Detect which cell encompasses the target text, then output its [x, y] center coordinate. 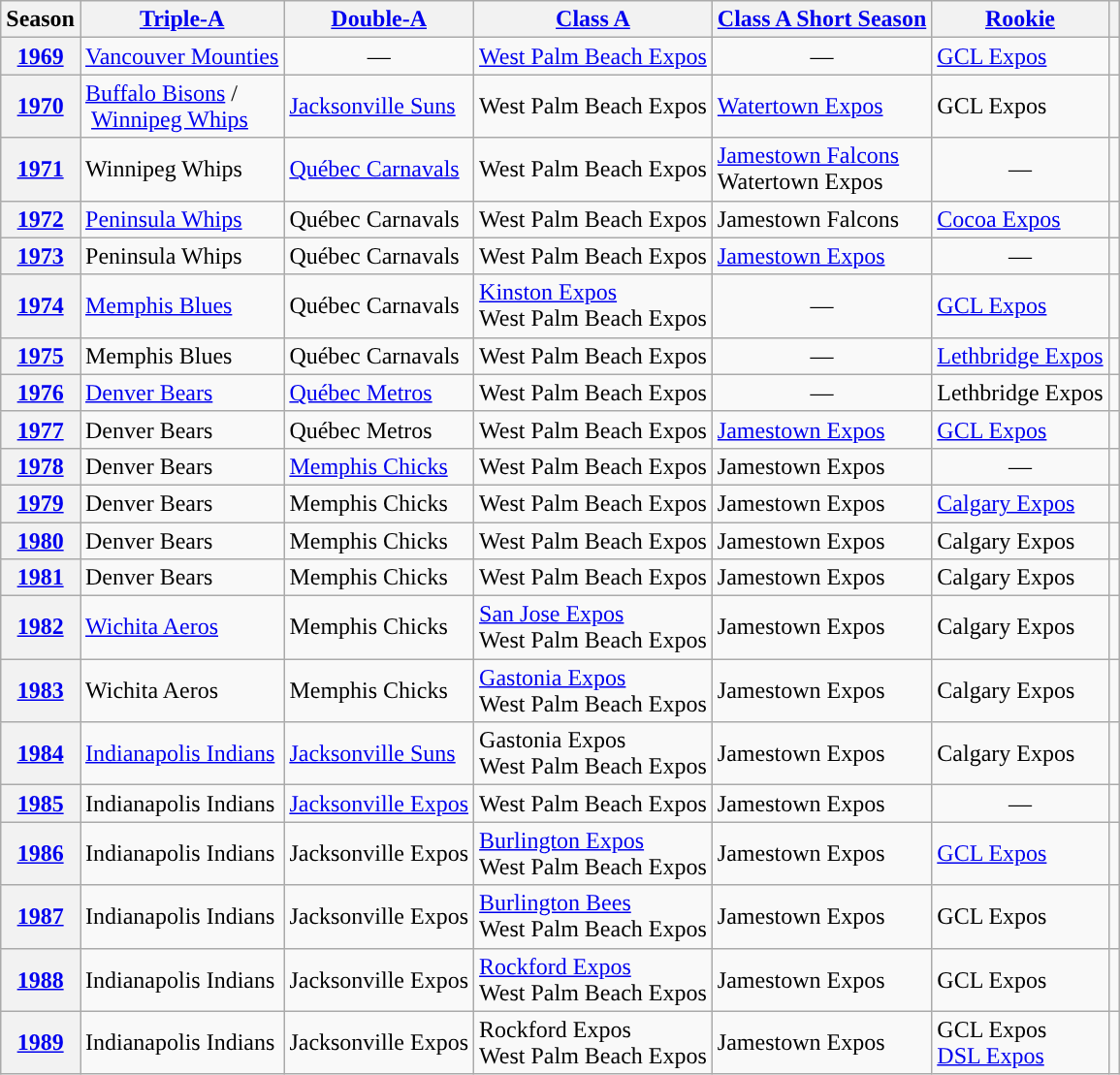
1989 [41, 1043]
Kinston ExposWest Palm Beach Expos [593, 306]
1978 [41, 466]
1976 [41, 393]
1988 [41, 979]
1975 [41, 356]
1974 [41, 306]
Watertown Expos [821, 107]
1970 [41, 107]
1984 [41, 754]
1973 [41, 256]
1977 [41, 429]
Cocoa Expos [1020, 219]
1987 [41, 917]
1981 [41, 578]
Buffalo Bisons / Winnipeg Whips [181, 107]
1969 [41, 56]
Winnipeg Whips [181, 169]
Double-A [379, 19]
1986 [41, 853]
GCL ExposDSL Expos [1020, 1043]
1985 [41, 804]
1972 [41, 219]
1982 [41, 628]
Jamestown Falcons [821, 219]
Burlington ExposWest Palm Beach Expos [593, 853]
Vancouver Mounties [181, 56]
Rookie [1020, 19]
Season [41, 19]
San Jose ExposWest Palm Beach Expos [593, 628]
1971 [41, 169]
1980 [41, 540]
Triple-A [181, 19]
1983 [41, 690]
Class A Short Season [821, 19]
1979 [41, 503]
Jamestown FalconsWatertown Expos [821, 169]
Burlington BeesWest Palm Beach Expos [593, 917]
Class A [593, 19]
